Extract the [x, y] coordinate from the center of the cell holding the provided text.  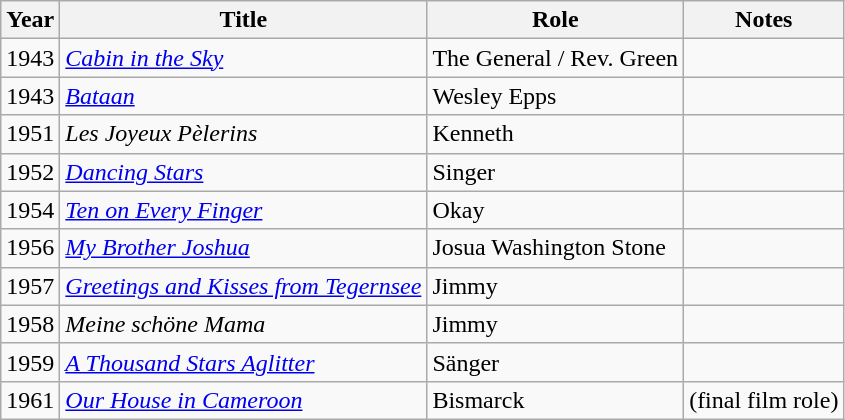
Les Joyeux Pèlerins [244, 134]
Singer [556, 172]
Dancing Stars [244, 172]
Meine schöne Mama [244, 324]
Bismarck [556, 400]
1959 [30, 362]
Wesley Epps [556, 96]
Kenneth [556, 134]
1961 [30, 400]
1958 [30, 324]
Greetings and Kisses from Tegernsee [244, 286]
1956 [30, 248]
1951 [30, 134]
Notes [764, 20]
Okay [556, 210]
Sänger [556, 362]
The General / Rev. Green [556, 58]
1957 [30, 286]
Year [30, 20]
Title [244, 20]
1954 [30, 210]
Bataan [244, 96]
My Brother Joshua [244, 248]
Josua Washington Stone [556, 248]
Ten on Every Finger [244, 210]
Role [556, 20]
1952 [30, 172]
Our House in Cameroon [244, 400]
(final film role) [764, 400]
A Thousand Stars Aglitter [244, 362]
Cabin in the Sky [244, 58]
